Find where the given text appears and provide that cell's center as (x, y) coordinate. 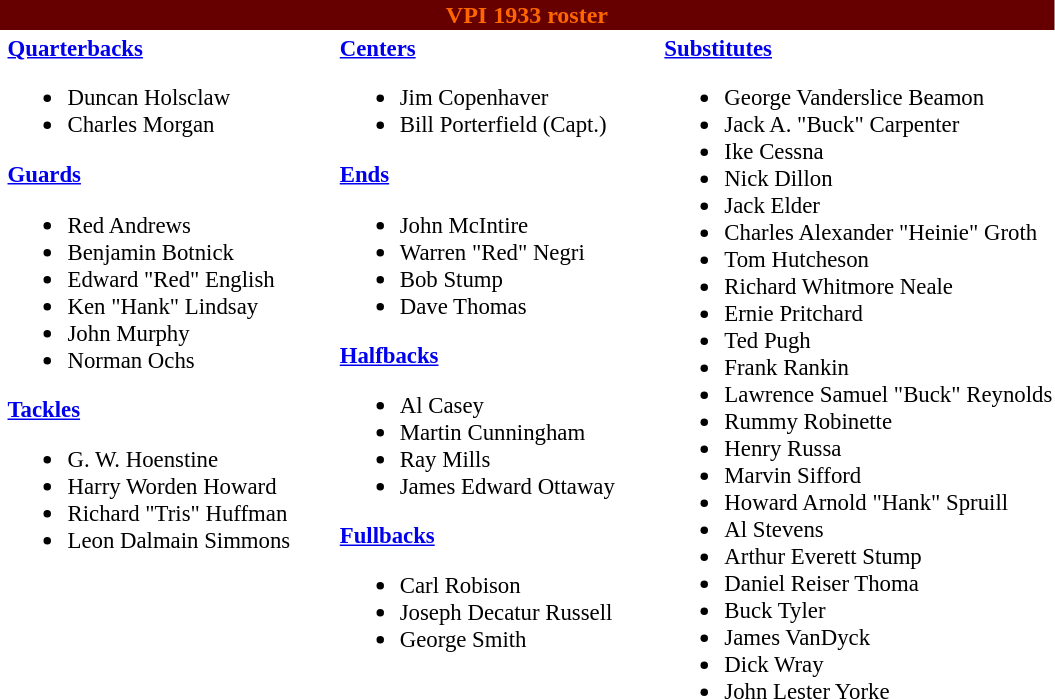
VPI 1933 roster (527, 15)
